Return the (X, Y) coordinate for the center point of the cell that contains the specified text.  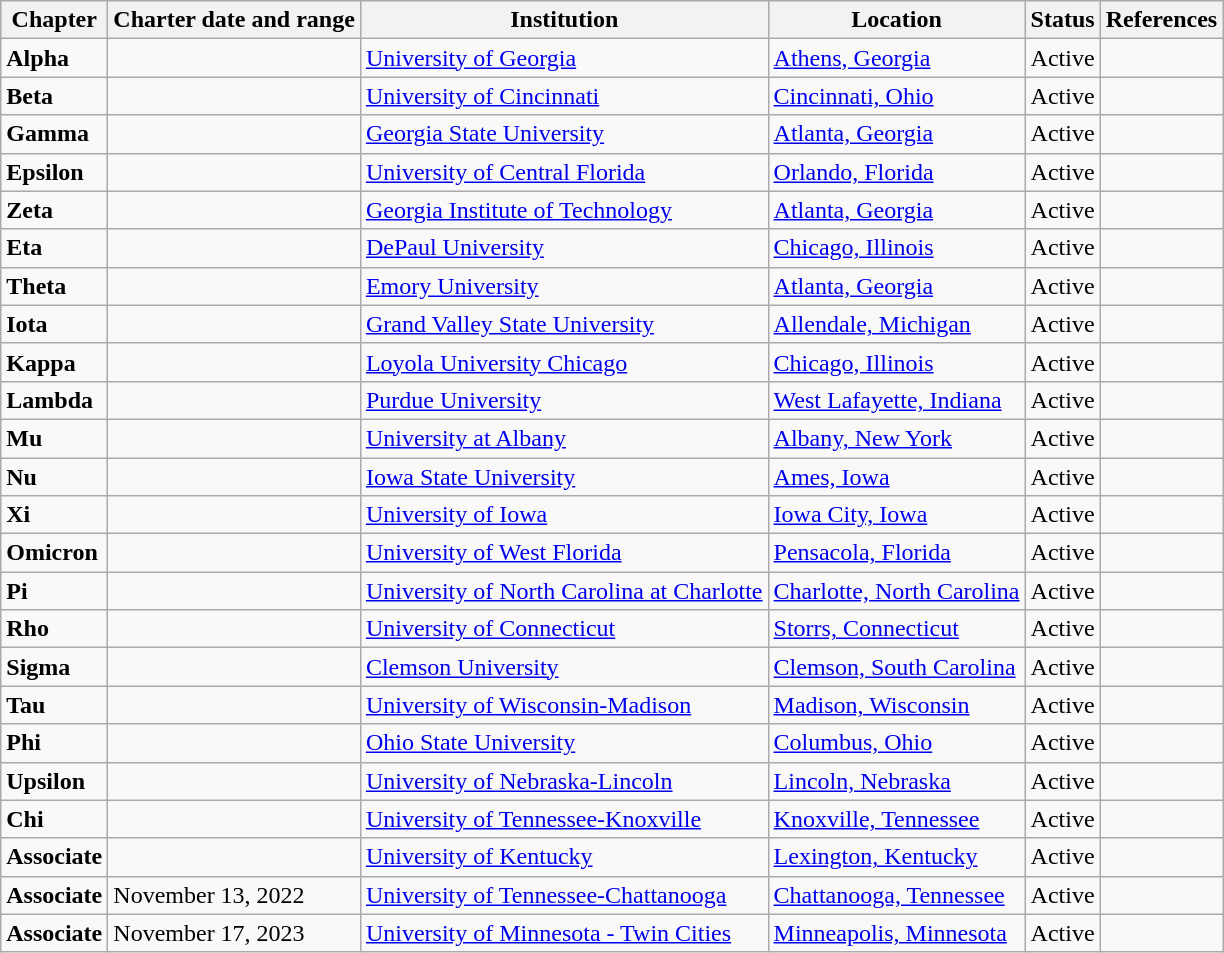
Iowa City, Iowa (896, 515)
Purdue University (564, 400)
References (1162, 20)
Rho (54, 629)
University of Tennessee-Chattanooga (564, 895)
Kappa (54, 362)
November 17, 2023 (234, 933)
Xi (54, 515)
West Lafayette, Indiana (896, 400)
Mu (54, 438)
Clemson University (564, 667)
Institution (564, 20)
Sigma (54, 667)
University of West Florida (564, 553)
Theta (54, 286)
Allendale, Michigan (896, 324)
University of Cincinnati (564, 96)
Eta (54, 248)
University of Central Florida (564, 172)
Emory University (564, 286)
DePaul University (564, 248)
Tau (54, 705)
Knoxville, Tennessee (896, 819)
University of North Carolina at Charlotte (564, 591)
University of Georgia (564, 58)
Storrs, Connecticut (896, 629)
Iota (54, 324)
Lincoln, Nebraska (896, 781)
University of Tennessee-Knoxville (564, 819)
Lambda (54, 400)
University of Nebraska-Lincoln (564, 781)
Charter date and range (234, 20)
University of Iowa (564, 515)
Athens, Georgia (896, 58)
University of Minnesota - Twin Cities (564, 933)
Charlotte, North Carolina (896, 591)
Chattanooga, Tennessee (896, 895)
University of Connecticut (564, 629)
Gamma (54, 134)
Clemson, South Carolina (896, 667)
Status (1062, 20)
Beta (54, 96)
Lexington, Kentucky (896, 857)
Zeta (54, 210)
Alpha (54, 58)
Columbus, Ohio (896, 743)
Minneapolis, Minnesota (896, 933)
Ames, Iowa (896, 477)
November 13, 2022 (234, 895)
Georgia Institute of Technology (564, 210)
University at Albany (564, 438)
Albany, New York (896, 438)
Epsilon (54, 172)
Upsilon (54, 781)
University of Kentucky (564, 857)
Madison, Wisconsin (896, 705)
University of Wisconsin-Madison (564, 705)
Pensacola, Florida (896, 553)
Cincinnati, Ohio (896, 96)
Orlando, Florida (896, 172)
Chapter (54, 20)
Loyola University Chicago (564, 362)
Nu (54, 477)
Location (896, 20)
Pi (54, 591)
Omicron (54, 553)
Ohio State University (564, 743)
Phi (54, 743)
Grand Valley State University (564, 324)
Chi (54, 819)
Iowa State University (564, 477)
Georgia State University (564, 134)
